Locate the cell with the specified text and output its (x, y) center coordinate. 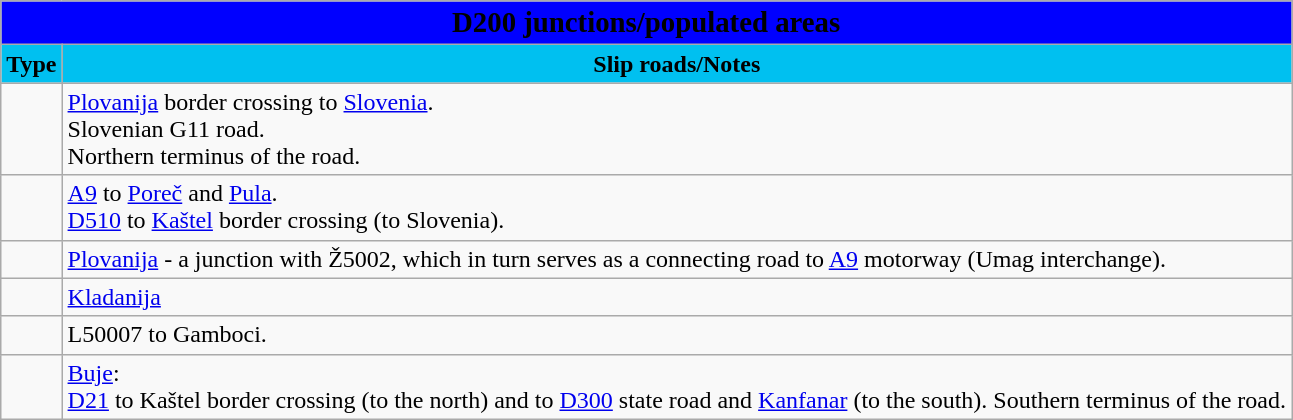
A9 to Poreč and Pula. D510 to Kaštel border crossing (to Slovenia). (676, 208)
Type (32, 64)
Kladanija (676, 297)
Plovanija - a junction with Ž5002, which in turn serves as a connecting road to A9 motorway (Umag interchange). (676, 259)
Buje: D21 to Kaštel border crossing (to the north) and to D300 state road and Kanfanar (to the south). Southern terminus of the road. (676, 386)
L50007 to Gamboci. (676, 335)
D200 junctions/populated areas (646, 23)
Slip roads/Notes (676, 64)
Plovanija border crossing to Slovenia. Slovenian G11 road.Northern terminus of the road. (676, 129)
